For the text-containing cell, return its midpoint in (x, y) coordinate format. 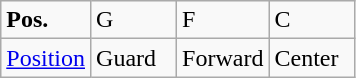
Guard (134, 58)
G (134, 20)
C (312, 20)
F (223, 20)
Pos. (46, 20)
Center (312, 58)
Forward (223, 58)
Position (46, 58)
